For the text-containing cell, return its midpoint in [x, y] coordinate format. 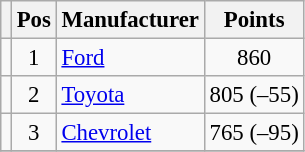
Manufacturer [130, 20]
805 (–55) [254, 95]
Ford [130, 58]
3 [34, 133]
2 [34, 95]
Chevrolet [130, 133]
860 [254, 58]
Points [254, 20]
Toyota [130, 95]
1 [34, 58]
Pos [34, 20]
765 (–95) [254, 133]
